Return the [x, y] coordinate for the center point of the cell that contains the specified text.  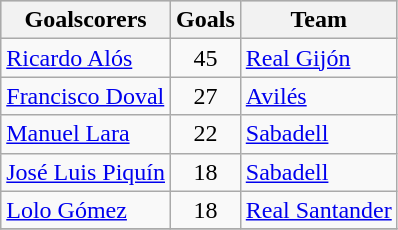
Manuel Lara [86, 134]
27 [206, 96]
Ricardo Alós [86, 58]
Francisco Doval [86, 96]
Real Gijón [318, 58]
Team [318, 20]
Goalscorers [86, 20]
Real Santander [318, 210]
José Luis Piquín [86, 172]
45 [206, 58]
Avilés [318, 96]
22 [206, 134]
Goals [206, 20]
Lolo Gómez [86, 210]
